Return the [x, y] coordinate for the center point of the cell that contains the specified text.  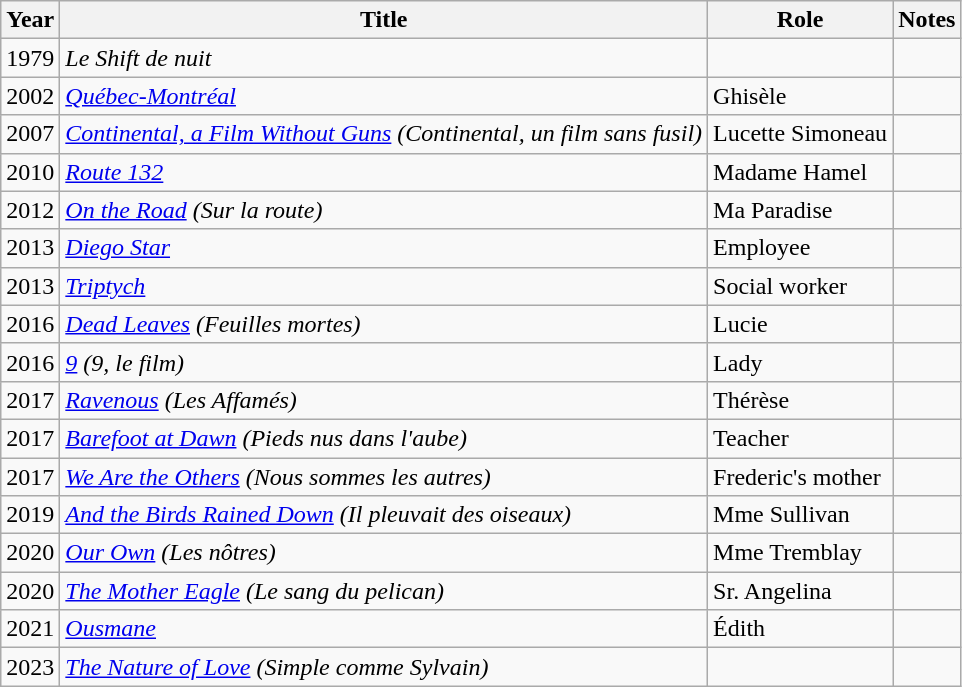
2007 [30, 134]
Year [30, 20]
Ousmane [384, 629]
Madame Hamel [800, 172]
Barefoot at Dawn (Pieds nus dans l'aube) [384, 438]
Teacher [800, 438]
Sr. Angelina [800, 591]
Mme Tremblay [800, 553]
Lady [800, 362]
Édith [800, 629]
Lucette Simoneau [800, 134]
The Nature of Love (Simple comme Sylvain) [384, 667]
2023 [30, 667]
2002 [30, 96]
Ghisèle [800, 96]
9 (9, le film) [384, 362]
We Are the Others (Nous sommes les autres) [384, 477]
Employee [800, 248]
Triptych [384, 286]
Social worker [800, 286]
Le Shift de nuit [384, 58]
Notes [927, 20]
Frederic's mother [800, 477]
Route 132 [384, 172]
2021 [30, 629]
Ma Paradise [800, 210]
2019 [30, 515]
2012 [30, 210]
Title [384, 20]
The Mother Eagle (Le sang du pelican) [384, 591]
Thérèse [800, 400]
Role [800, 20]
1979 [30, 58]
Lucie [800, 324]
Mme Sullivan [800, 515]
Continental, a Film Without Guns (Continental, un film sans fusil) [384, 134]
Diego Star [384, 248]
2010 [30, 172]
Dead Leaves (Feuilles mortes) [384, 324]
Québec-Montréal [384, 96]
On the Road (Sur la route) [384, 210]
And the Birds Rained Down (Il pleuvait des oiseaux) [384, 515]
Ravenous (Les Affamés) [384, 400]
Our Own (Les nôtres) [384, 553]
